Pinpoint the cell where the given text exists, returning its [X, Y] midpoint coordinate. 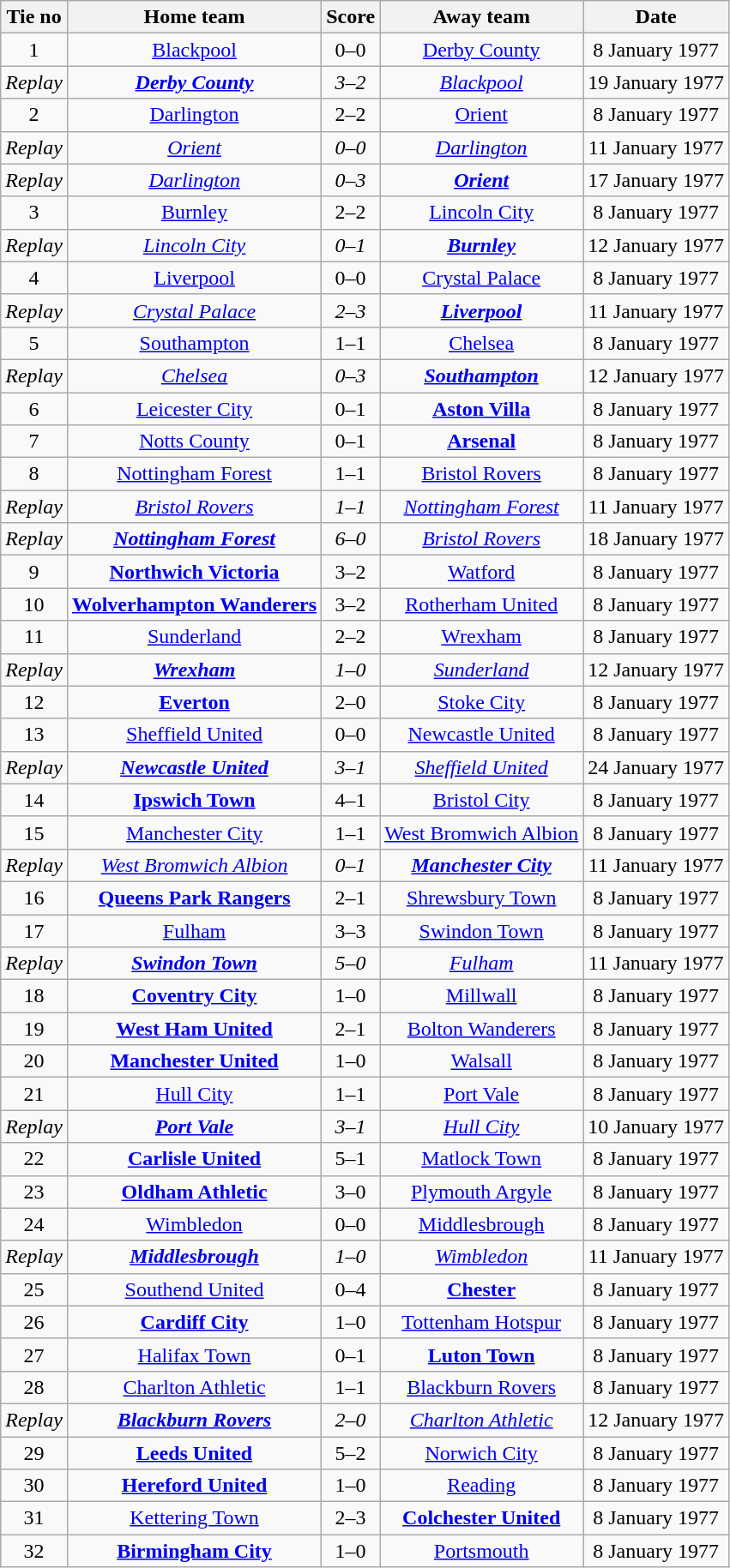
Tottenham Hotspur [482, 1322]
Walsall [482, 1061]
Score [351, 17]
19 [34, 1029]
Leeds United [194, 1453]
Leicester City [194, 409]
18 January 1977 [656, 539]
3–0 [351, 1192]
29 [34, 1453]
Everton [194, 702]
Luton Town [482, 1355]
4–1 [351, 800]
Portsmouth [482, 1551]
Home team [194, 17]
Reading [482, 1486]
30 [34, 1486]
20 [34, 1061]
5–2 [351, 1453]
2 [34, 115]
Carlisle United [194, 1159]
Northwich Victoria [194, 572]
8 [34, 474]
27 [34, 1355]
0–4 [351, 1289]
26 [34, 1322]
10 [34, 604]
Away team [482, 17]
32 [34, 1551]
5 [34, 343]
23 [34, 1192]
17 January 1977 [656, 180]
Tie no [34, 17]
Colchester United [482, 1518]
7 [34, 442]
10 January 1977 [656, 1126]
1 [34, 50]
21 [34, 1094]
Bristol City [482, 800]
4 [34, 278]
25 [34, 1289]
Ipswich Town [194, 800]
Hereford United [194, 1486]
28 [34, 1387]
Millwall [482, 996]
Rotherham United [482, 604]
West Ham United [194, 1029]
Shrewsbury Town [482, 898]
Date [656, 17]
24 [34, 1224]
16 [34, 898]
11 [34, 637]
Stoke City [482, 702]
Cardiff City [194, 1322]
Norwich City [482, 1453]
Southend United [194, 1289]
Notts County [194, 442]
Bolton Wanderers [482, 1029]
18 [34, 996]
Halifax Town [194, 1355]
Wolverhampton Wanderers [194, 604]
Watford [482, 572]
19 January 1977 [656, 82]
Oldham Athletic [194, 1192]
Plymouth Argyle [482, 1192]
31 [34, 1518]
Manchester United [194, 1061]
12 [34, 702]
Arsenal [482, 442]
6–0 [351, 539]
13 [34, 735]
5–1 [351, 1159]
15 [34, 832]
Coventry City [194, 996]
24 January 1977 [656, 767]
Aston Villa [482, 409]
3 [34, 213]
Kettering Town [194, 1518]
14 [34, 800]
3–3 [351, 930]
5–0 [351, 964]
Chester [482, 1289]
Birmingham City [194, 1551]
9 [34, 572]
Matlock Town [482, 1159]
22 [34, 1159]
Queens Park Rangers [194, 898]
17 [34, 930]
6 [34, 409]
